Pinpoint the cell where the given text exists, returning its [X, Y] midpoint coordinate. 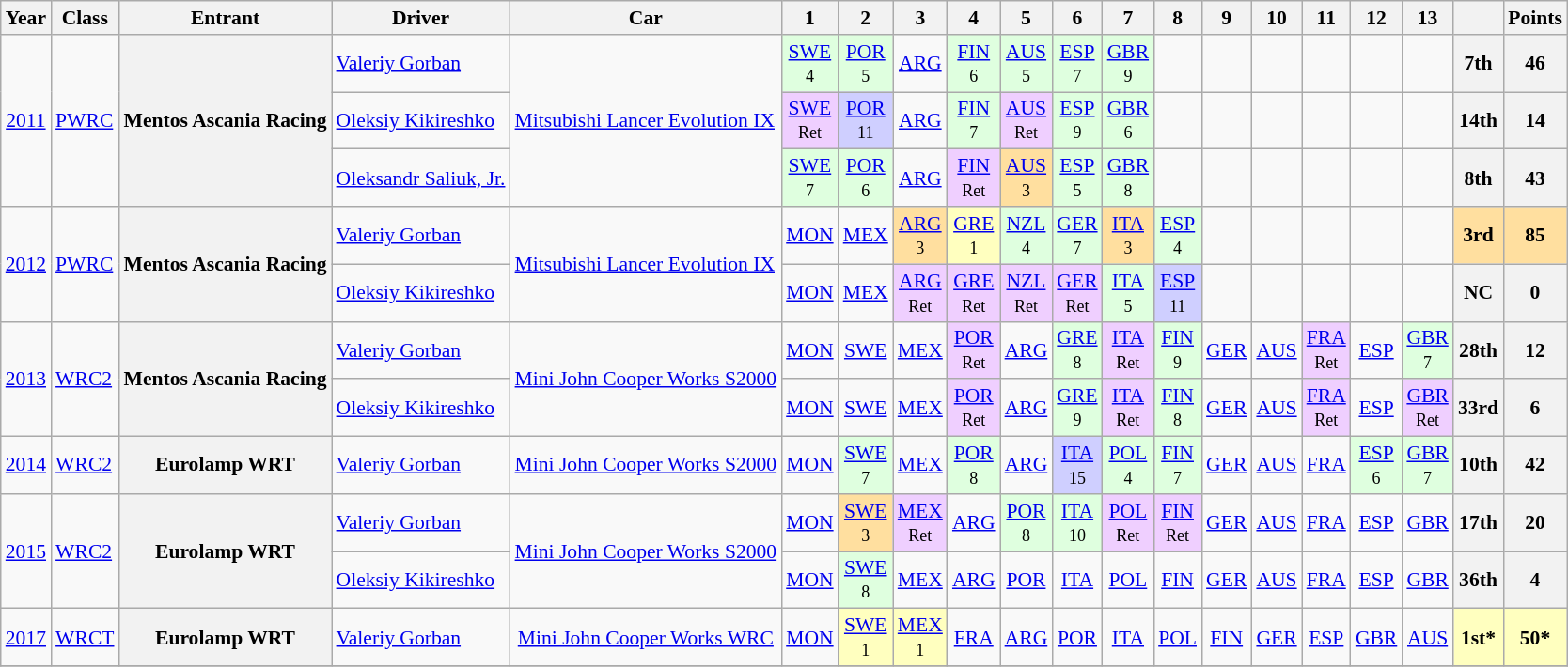
28th [1478, 349]
11 [1326, 18]
SWE8 [866, 581]
Oleksandr Saliuk, Jr. [421, 178]
POR5 [866, 64]
AUSRet [1027, 120]
2014 [26, 466]
1st* [1478, 637]
NC [1478, 293]
GER7 [1077, 235]
SWE1 [866, 637]
ITA15 [1077, 466]
ITA5 [1128, 293]
ARG3 [920, 235]
5 [1027, 18]
42 [1535, 466]
7 [1128, 18]
POR11 [866, 120]
2013 [26, 379]
FIN9 [1177, 349]
WRCT [85, 637]
NZLRet [1027, 293]
43 [1535, 178]
2011 [26, 120]
85 [1535, 235]
1 [810, 18]
Class [85, 18]
2017 [26, 637]
ESP4 [1177, 235]
FIN6 [974, 64]
36th [1478, 581]
33rd [1478, 408]
MEX1 [920, 637]
14 [1535, 120]
13 [1427, 18]
POR6 [866, 178]
20 [1535, 522]
8 [1177, 18]
50* [1535, 637]
GRE9 [1077, 408]
2 [866, 18]
FIN8 [1177, 408]
ESP11 [1177, 293]
Driver [421, 18]
GBR9 [1128, 64]
ESP6 [1376, 466]
2015 [26, 551]
GRE1 [974, 235]
Points [1535, 18]
GRE8 [1077, 349]
7th [1478, 64]
ESP5 [1077, 178]
SWE4 [810, 64]
10th [1478, 466]
ESP7 [1077, 64]
0 [1535, 293]
SWERet [810, 120]
3 [920, 18]
Mini John Cooper Works WRC [647, 637]
NZL4 [1027, 235]
GERRet [1077, 293]
AUS3 [1027, 178]
ITA3 [1128, 235]
Car [647, 18]
ITA10 [1077, 522]
GRERet [974, 293]
46 [1535, 64]
SWE3 [866, 522]
ARGRet [920, 293]
GBR8 [1128, 178]
GBRRet [1427, 408]
MEXRet [920, 522]
AUS5 [1027, 64]
9 [1226, 18]
ESP9 [1077, 120]
14th [1478, 120]
2012 [26, 264]
17th [1478, 522]
POL4 [1128, 466]
3rd [1478, 235]
10 [1277, 18]
POLRet [1128, 522]
Year [26, 18]
8th [1478, 178]
Entrant [226, 18]
GBR6 [1128, 120]
